Extract the [X, Y] coordinate from the center of the cell holding the provided text.  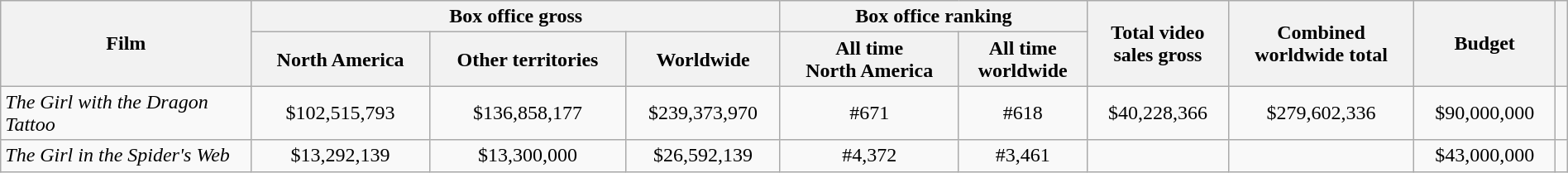
The Girl in the Spider's Web [126, 156]
$26,592,139 [703, 156]
Box office ranking [933, 17]
$13,292,139 [341, 156]
$43,000,000 [1485, 156]
#4,372 [868, 156]
$90,000,000 [1485, 113]
Other territories [528, 60]
Combinedworldwide total [1321, 43]
#618 [1022, 113]
Worldwide [703, 60]
Total videosales gross [1158, 43]
Budget [1485, 43]
The Girl with the Dragon Tattoo [126, 113]
#671 [868, 113]
$239,373,970 [703, 113]
$279,602,336 [1321, 113]
#3,461 [1022, 156]
$13,300,000 [528, 156]
All time North America [868, 60]
$40,228,366 [1158, 113]
$136,858,177 [528, 113]
Film [126, 43]
North America [341, 60]
$102,515,793 [341, 113]
All time worldwide [1022, 60]
Box office gross [516, 17]
